Determine the (x, y) coordinate at the center of the cell enclosing the given text.  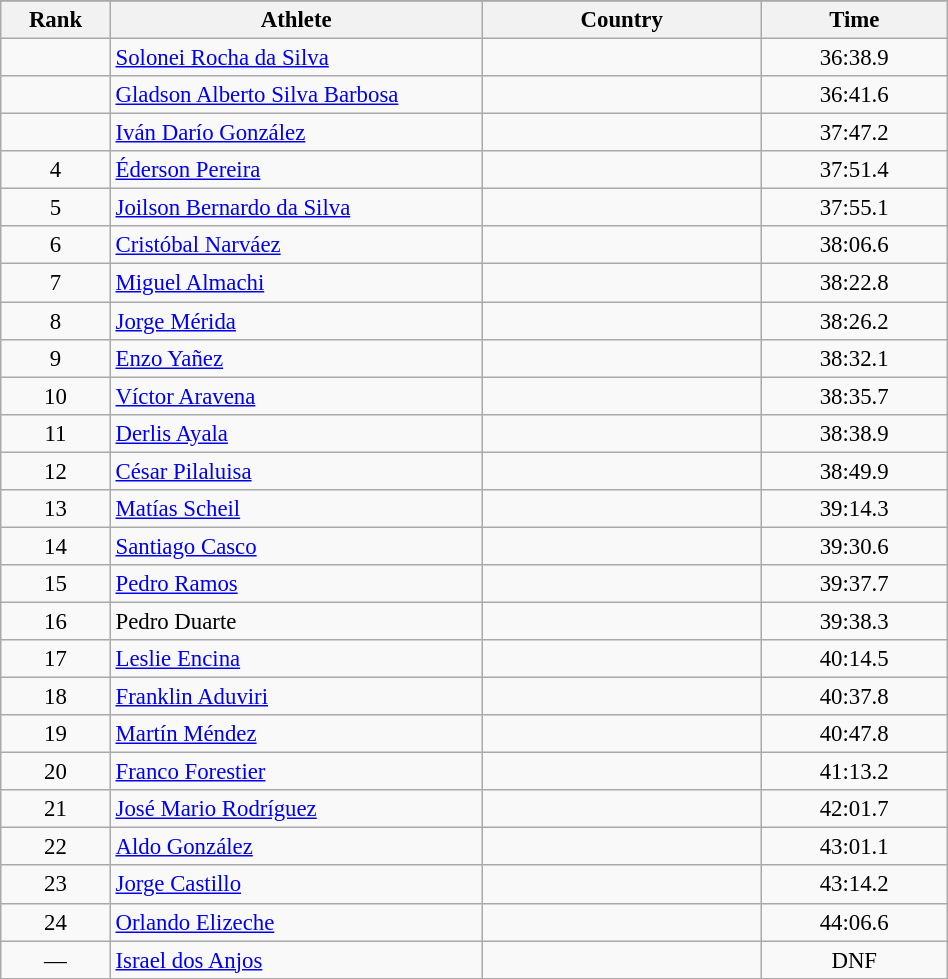
37:47.2 (854, 133)
Franco Forestier (296, 772)
Miguel Almachi (296, 283)
20 (56, 772)
Aldo González (296, 847)
Rank (56, 20)
36:38.9 (854, 58)
Time (854, 20)
6 (56, 245)
Leslie Encina (296, 659)
César Pilaluisa (296, 471)
38:35.7 (854, 396)
16 (56, 621)
43:14.2 (854, 885)
Iván Darío González (296, 133)
Matías Scheil (296, 509)
11 (56, 433)
38:26.2 (854, 321)
Santiago Casco (296, 546)
7 (56, 283)
37:51.4 (854, 170)
Franklin Aduviri (296, 697)
Pedro Duarte (296, 621)
40:14.5 (854, 659)
21 (56, 809)
Country (622, 20)
38:32.1 (854, 358)
Pedro Ramos (296, 584)
42:01.7 (854, 809)
39:37.7 (854, 584)
DNF (854, 960)
12 (56, 471)
44:06.6 (854, 922)
— (56, 960)
24 (56, 922)
40:37.8 (854, 697)
38:22.8 (854, 283)
18 (56, 697)
38:49.9 (854, 471)
13 (56, 509)
Víctor Aravena (296, 396)
8 (56, 321)
Martín Méndez (296, 734)
14 (56, 546)
22 (56, 847)
41:13.2 (854, 772)
19 (56, 734)
José Mario Rodríguez (296, 809)
43:01.1 (854, 847)
Joilson Bernardo da Silva (296, 208)
36:41.6 (854, 95)
37:55.1 (854, 208)
Cristóbal Narváez (296, 245)
38:38.9 (854, 433)
Derlis Ayala (296, 433)
Jorge Castillo (296, 885)
38:06.6 (854, 245)
15 (56, 584)
Israel dos Anjos (296, 960)
5 (56, 208)
10 (56, 396)
9 (56, 358)
39:30.6 (854, 546)
23 (56, 885)
17 (56, 659)
Jorge Mérida (296, 321)
4 (56, 170)
Orlando Elizeche (296, 922)
Enzo Yañez (296, 358)
Athlete (296, 20)
Gladson Alberto Silva Barbosa (296, 95)
Solonei Rocha da Silva (296, 58)
39:38.3 (854, 621)
40:47.8 (854, 734)
39:14.3 (854, 509)
Éderson Pereira (296, 170)
